From the cell containing the given text, extract its center point as (x, y) coordinate. 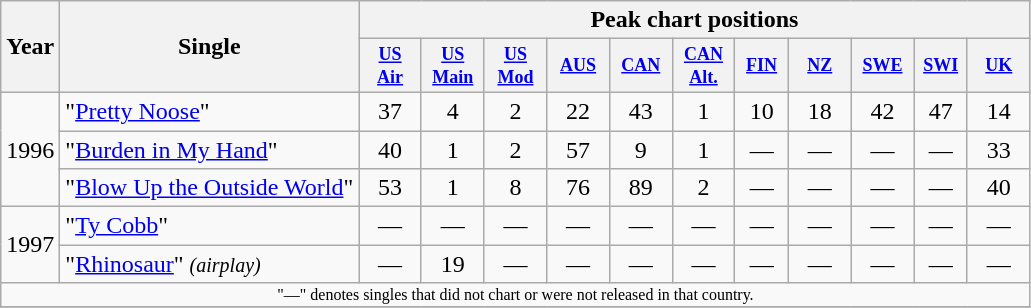
UK (998, 66)
33 (998, 150)
1996 (30, 149)
22 (578, 111)
1997 (30, 245)
9 (640, 150)
18 (820, 111)
8 (516, 188)
Peak chart positions (694, 20)
43 (640, 111)
US Air (390, 66)
10 (762, 111)
53 (390, 188)
FIN (762, 66)
"Pretty Noose" (210, 111)
89 (640, 188)
Year (30, 47)
47 (941, 111)
"Rhinosaur" (airplay) (210, 264)
SWE (882, 66)
57 (578, 150)
CAN Alt. (704, 66)
CAN (640, 66)
SWI (941, 66)
US Main (452, 66)
76 (578, 188)
"—" denotes singles that did not chart or were not released in that country. (516, 295)
NZ (820, 66)
37 (390, 111)
14 (998, 111)
US Mod (516, 66)
"Ty Cobb" (210, 226)
42 (882, 111)
4 (452, 111)
AUS (578, 66)
Single (210, 47)
"Blow Up the Outside World" (210, 188)
19 (452, 264)
"Burden in My Hand" (210, 150)
